Search for the cell housing the specified text and yield its (x, y) center coordinate. 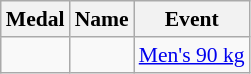
Men's 90 kg (192, 55)
Name (102, 19)
Event (192, 19)
Medal (36, 19)
